Capture the cell that displays the provided text and extract its [x, y] central coordinate. 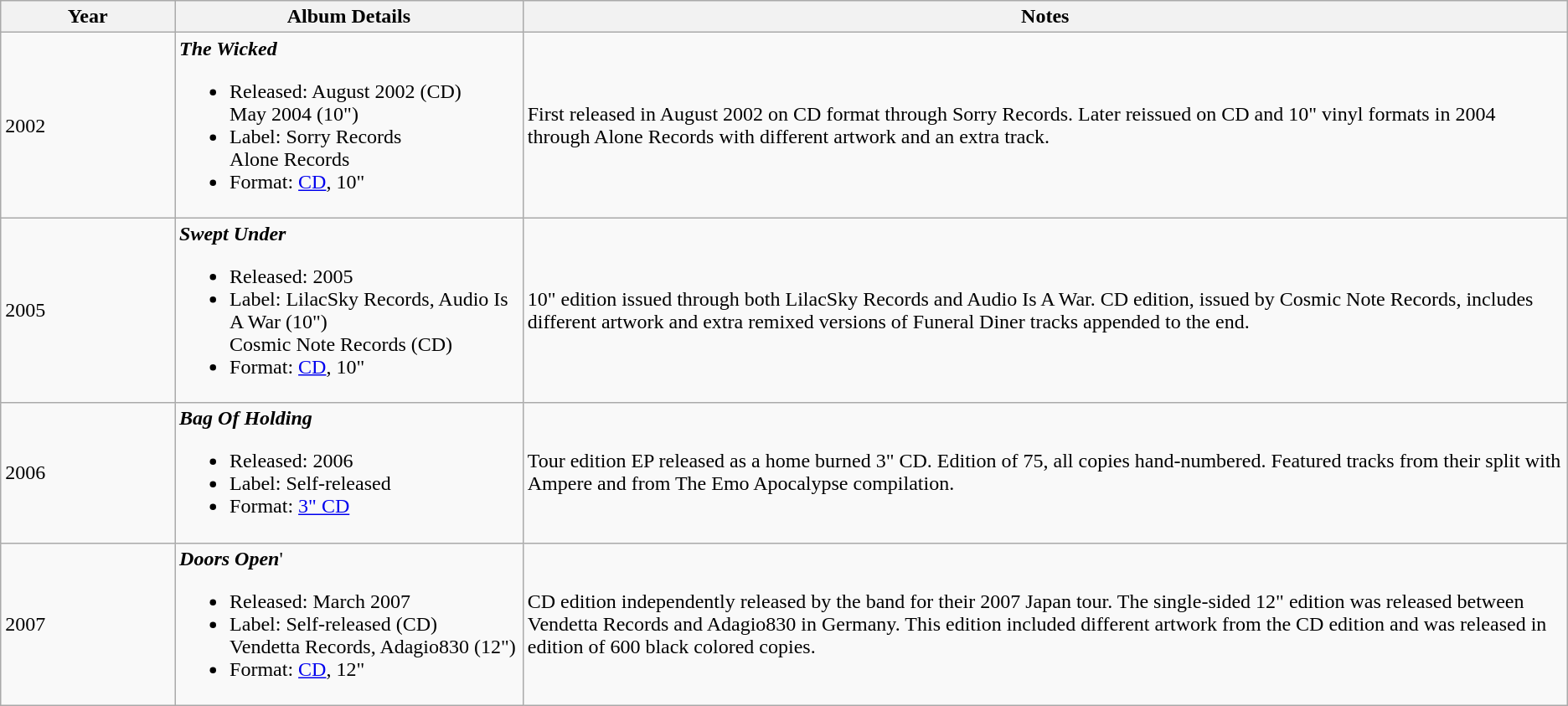
Swept UnderReleased: 2005Label: LilacSky Records, Audio Is A War (10") Cosmic Note Records (CD)Format: CD, 10" [349, 310]
2002 [88, 126]
Doors Open'Released: March 2007Label: Self-released (CD) Vendetta Records, Adagio830 (12")Format: CD, 12" [349, 624]
Year [88, 17]
2006 [88, 472]
2007 [88, 624]
Notes [1045, 17]
Album Details [349, 17]
Bag Of HoldingReleased: 2006Label: Self-releasedFormat: 3" CD [349, 472]
The WickedReleased: August 2002 (CD) May 2004 (10")Label: Sorry Records Alone RecordsFormat: CD, 10" [349, 126]
2005 [88, 310]
